From the cell containing the given text, extract its center point as (X, Y) coordinate. 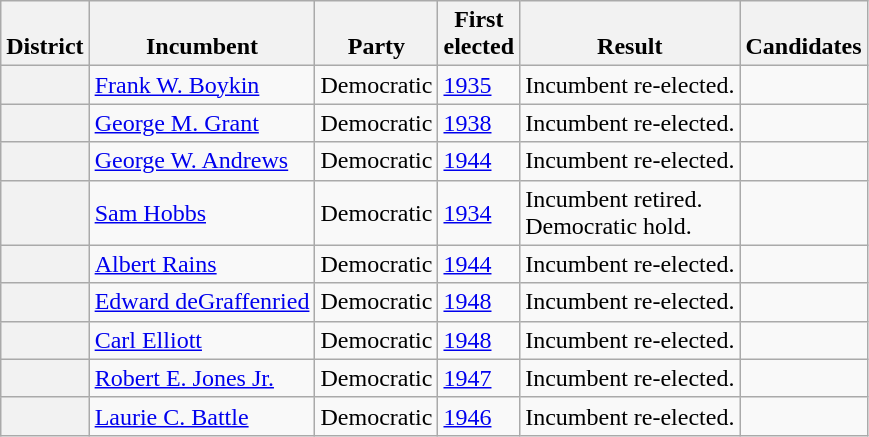
1935 (479, 85)
Edward deGraffenried (202, 302)
Albert Rains (202, 264)
Carl Elliott (202, 340)
Sam Hobbs (202, 212)
1934 (479, 212)
George W. Andrews (202, 161)
1938 (479, 123)
George M. Grant (202, 123)
Incumbent retired.Democratic hold. (630, 212)
Frank W. Boykin (202, 85)
Incumbent (202, 34)
Firstelected (479, 34)
Party (376, 34)
Candidates (804, 34)
1947 (479, 378)
Laurie C. Battle (202, 416)
1946 (479, 416)
Robert E. Jones Jr. (202, 378)
District (45, 34)
Result (630, 34)
